Return [X, Y] of the center of cell containing provided text 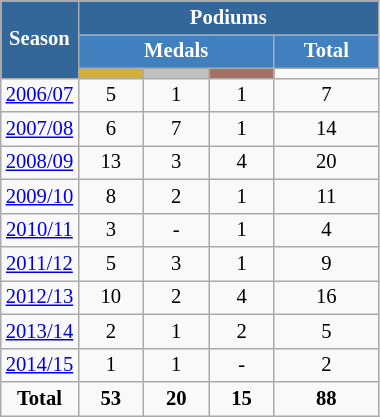
10 [110, 297]
53 [110, 399]
14 [326, 129]
6 [110, 129]
Podiums [228, 17]
8 [110, 196]
2006/07 [40, 95]
Season [40, 38]
13 [110, 162]
2010/11 [40, 230]
15 [242, 399]
2011/12 [40, 263]
88 [326, 399]
9 [326, 263]
2014/15 [40, 365]
Medals [176, 51]
2009/10 [40, 196]
11 [326, 196]
2007/08 [40, 129]
2008/09 [40, 162]
2013/14 [40, 331]
16 [326, 297]
2012/13 [40, 297]
